Extract the [X, Y] coordinate from the center of the cell holding the provided text.  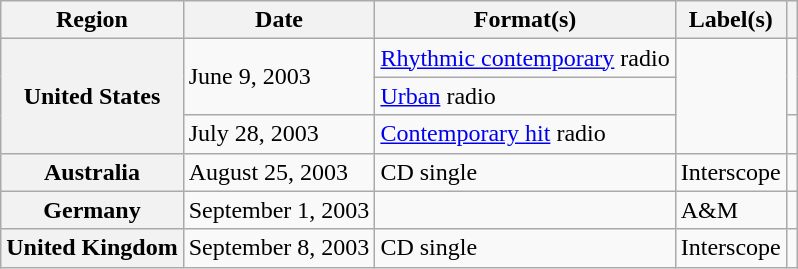
United Kingdom [92, 248]
Label(s) [730, 20]
Rhythmic contemporary radio [525, 58]
A&M [730, 210]
United States [92, 96]
Date [279, 20]
Germany [92, 210]
September 8, 2003 [279, 248]
Australia [92, 172]
September 1, 2003 [279, 210]
July 28, 2003 [279, 134]
Region [92, 20]
August 25, 2003 [279, 172]
June 9, 2003 [279, 77]
Urban radio [525, 96]
Contemporary hit radio [525, 134]
Format(s) [525, 20]
